Scan for the cell matching the given text and deliver its [X, Y] coordinate at center. 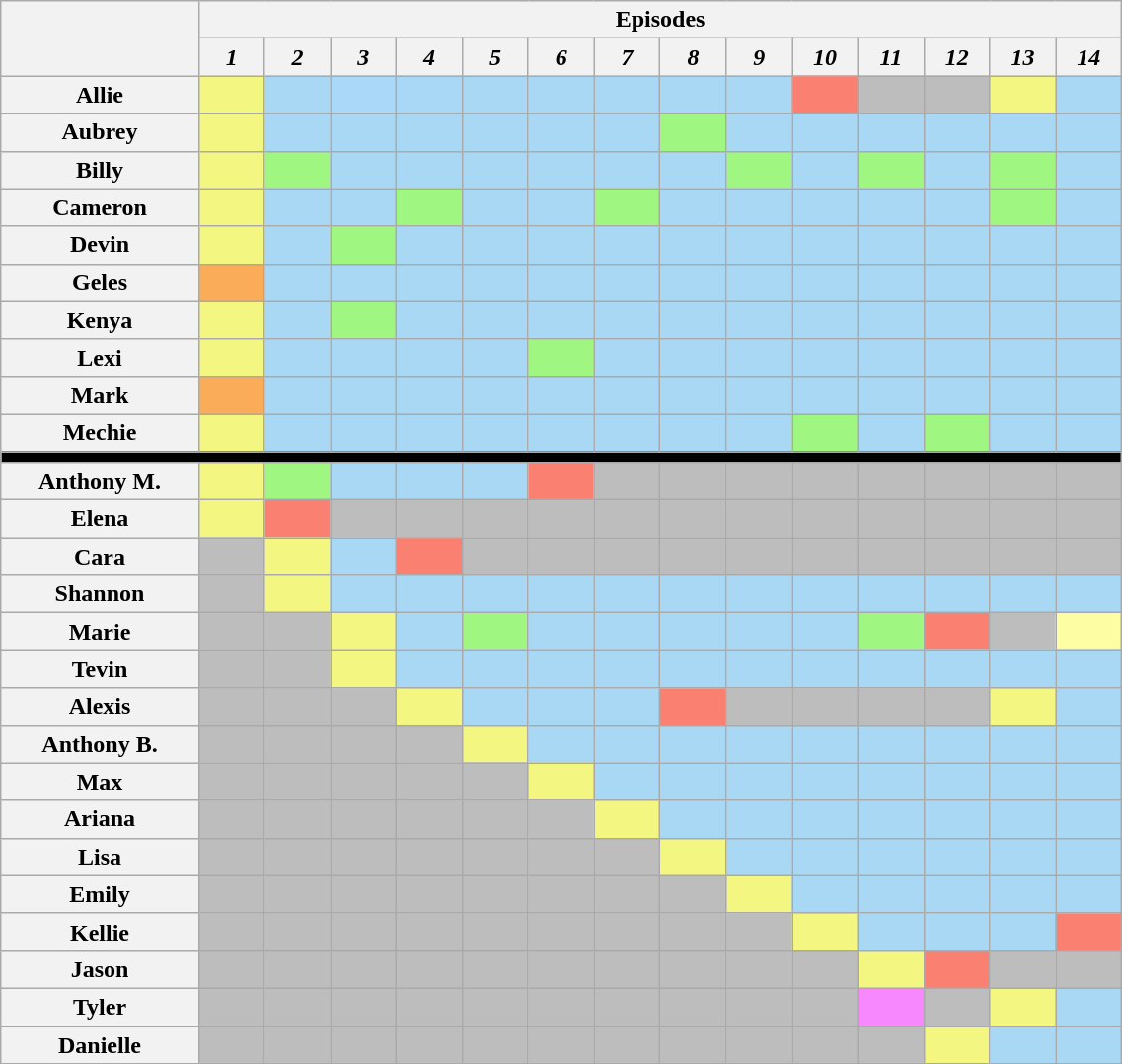
Kenya [100, 320]
1 [231, 57]
Lexi [100, 357]
Cameron [100, 207]
Lisa [100, 857]
3 [363, 57]
Danielle [100, 1045]
14 [1089, 57]
10 [825, 57]
Ariana [100, 819]
13 [1022, 57]
Max [100, 782]
Shannon [100, 594]
Tevin [100, 669]
Cara [100, 557]
Anthony B. [100, 744]
12 [957, 57]
Allie [100, 95]
Geles [100, 282]
8 [693, 57]
11 [890, 57]
Tyler [100, 1007]
7 [628, 57]
Emily [100, 894]
Jason [100, 969]
Anthony M. [100, 482]
Episodes [660, 20]
Mechie [100, 432]
Elena [100, 519]
Devin [100, 245]
Billy [100, 170]
9 [760, 57]
Aubrey [100, 132]
4 [430, 57]
Kellie [100, 932]
Marie [100, 632]
5 [495, 57]
Alexis [100, 707]
2 [298, 57]
Mark [100, 395]
6 [561, 57]
